Detect which cell encompasses the target text, then output its [X, Y] center coordinate. 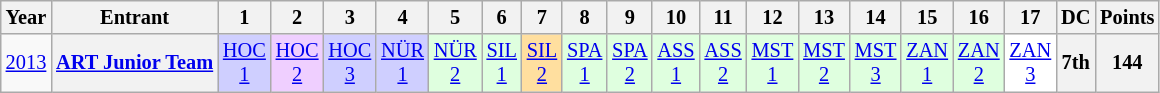
HOC3 [350, 63]
SPA2 [630, 63]
HOC1 [244, 63]
6 [502, 17]
MST1 [773, 63]
13 [824, 17]
17 [1031, 17]
2013 [26, 63]
NÜR1 [402, 63]
16 [979, 17]
ZAN3 [1031, 63]
Year [26, 17]
ASS2 [724, 63]
SIL1 [502, 63]
MST2 [824, 63]
HOC2 [298, 63]
MST3 [876, 63]
14 [876, 17]
4 [402, 17]
3 [350, 17]
ZAN1 [927, 63]
SPA1 [584, 63]
11 [724, 17]
12 [773, 17]
SIL2 [542, 63]
15 [927, 17]
5 [456, 17]
ZAN2 [979, 63]
NÜR2 [456, 63]
2 [298, 17]
144 [1127, 63]
Points [1127, 17]
1 [244, 17]
DC [1076, 17]
8 [584, 17]
Entrant [134, 17]
ART Junior Team [134, 63]
9 [630, 17]
7th [1076, 63]
10 [676, 17]
ASS1 [676, 63]
7 [542, 17]
